Output the [x, y] coordinate of the center of the cell containing the given text.  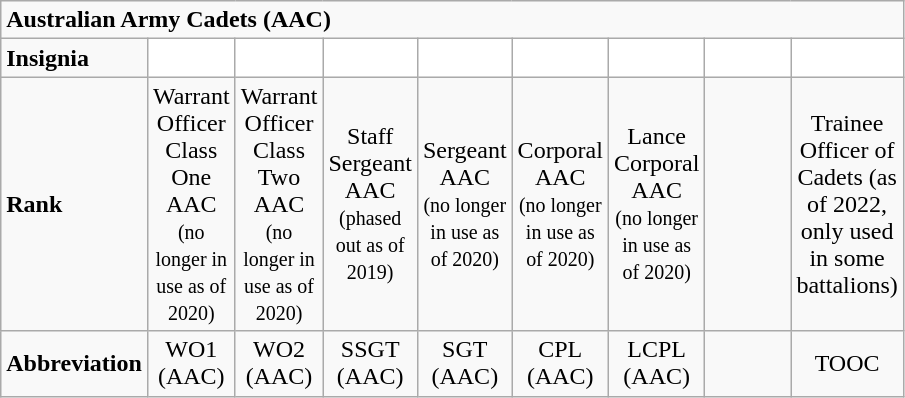
WO1(AAC) [191, 364]
CPL(AAC) [560, 364]
Warrant Officer Class One AAC(no longer in use as of 2020) [191, 204]
Staff Sergeant AAC(phased out as of 2019) [370, 204]
Corporal AAC(no longer in use as of 2020) [560, 204]
LCPL(AAC) [656, 364]
TOOC [847, 364]
SGT(AAC) [464, 364]
Insignia [74, 58]
Sergeant AAC(no longer in use as of 2020) [464, 204]
Rank [74, 204]
Trainee Officer of Cadets (as of 2022, only used in some battalions) [847, 204]
Australian Army Cadets (AAC) [452, 20]
Lance Corporal AAC(no longer in use as of 2020) [656, 204]
Warrant Officer Class Two AAC(no longer in use as of 2020) [279, 204]
WO2(AAC) [279, 364]
Abbreviation [74, 364]
SSGT(AAC) [370, 364]
